From the cell containing the given text, extract its center point as (x, y) coordinate. 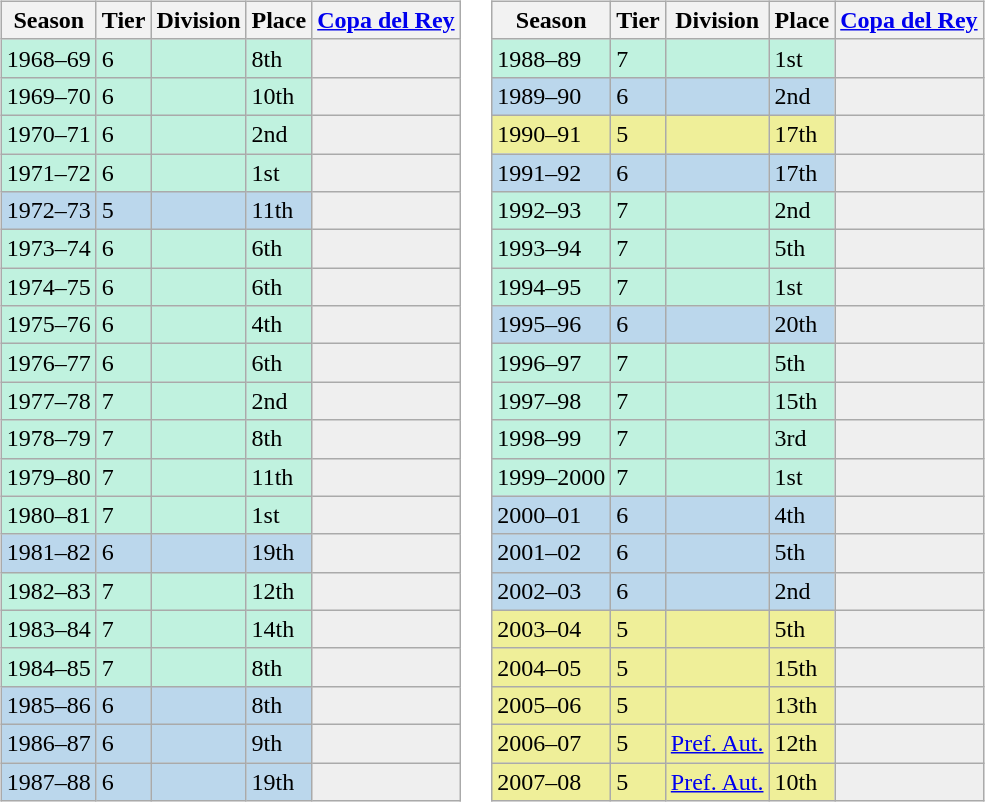
1981–82 (48, 553)
1970–71 (48, 134)
1997–98 (552, 401)
1975–76 (48, 325)
14th (279, 629)
1999–2000 (552, 477)
3rd (802, 439)
1987–88 (48, 781)
2006–07 (552, 743)
13th (802, 705)
2007–08 (552, 781)
2002–03 (552, 591)
1977–78 (48, 401)
1971–72 (48, 173)
2004–05 (552, 667)
1992–93 (552, 211)
1979–80 (48, 477)
1969–70 (48, 96)
1986–87 (48, 743)
1973–74 (48, 249)
1991–92 (552, 173)
2001–02 (552, 553)
1985–86 (48, 705)
1983–84 (48, 629)
1978–79 (48, 439)
1972–73 (48, 211)
1995–96 (552, 325)
1984–85 (48, 667)
2000–01 (552, 515)
2005–06 (552, 705)
2003–04 (552, 629)
1976–77 (48, 363)
1980–81 (48, 515)
1990–91 (552, 134)
1968–69 (48, 58)
1994–95 (552, 287)
1988–89 (552, 58)
1974–75 (48, 287)
20th (802, 325)
1998–99 (552, 439)
1996–97 (552, 363)
1989–90 (552, 96)
1982–83 (48, 591)
1993–94 (552, 249)
9th (279, 743)
